Capture the cell that displays the provided text and extract its (X, Y) central coordinate. 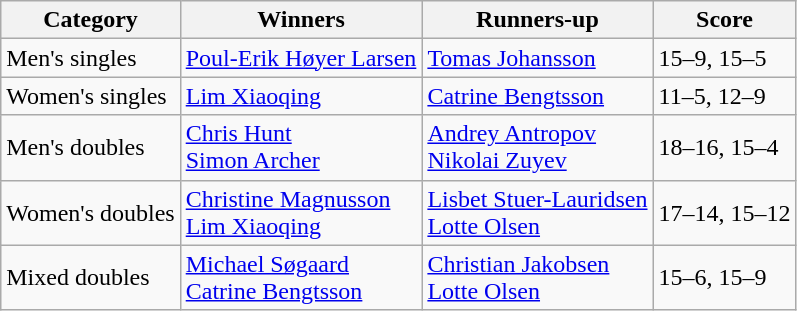
17–14, 15–12 (724, 212)
Men's singles (90, 58)
Winners (301, 20)
Michael Søgaard Catrine Bengtsson (301, 278)
Women's doubles (90, 212)
Chris Hunt Simon Archer (301, 148)
15–6, 15–9 (724, 278)
11–5, 12–9 (724, 96)
Lisbet Stuer-Lauridsen Lotte Olsen (538, 212)
Mixed doubles (90, 278)
Christine Magnusson Lim Xiaoqing (301, 212)
Category (90, 20)
Catrine Bengtsson (538, 96)
Lim Xiaoqing (301, 96)
Poul-Erik Høyer Larsen (301, 58)
Christian Jakobsen Lotte Olsen (538, 278)
Score (724, 20)
Women's singles (90, 96)
Runners-up (538, 20)
18–16, 15–4 (724, 148)
Men's doubles (90, 148)
15–9, 15–5 (724, 58)
Andrey Antropov Nikolai Zuyev (538, 148)
Tomas Johansson (538, 58)
